Extract the [X, Y] coordinate from the center of the cell holding the provided text.  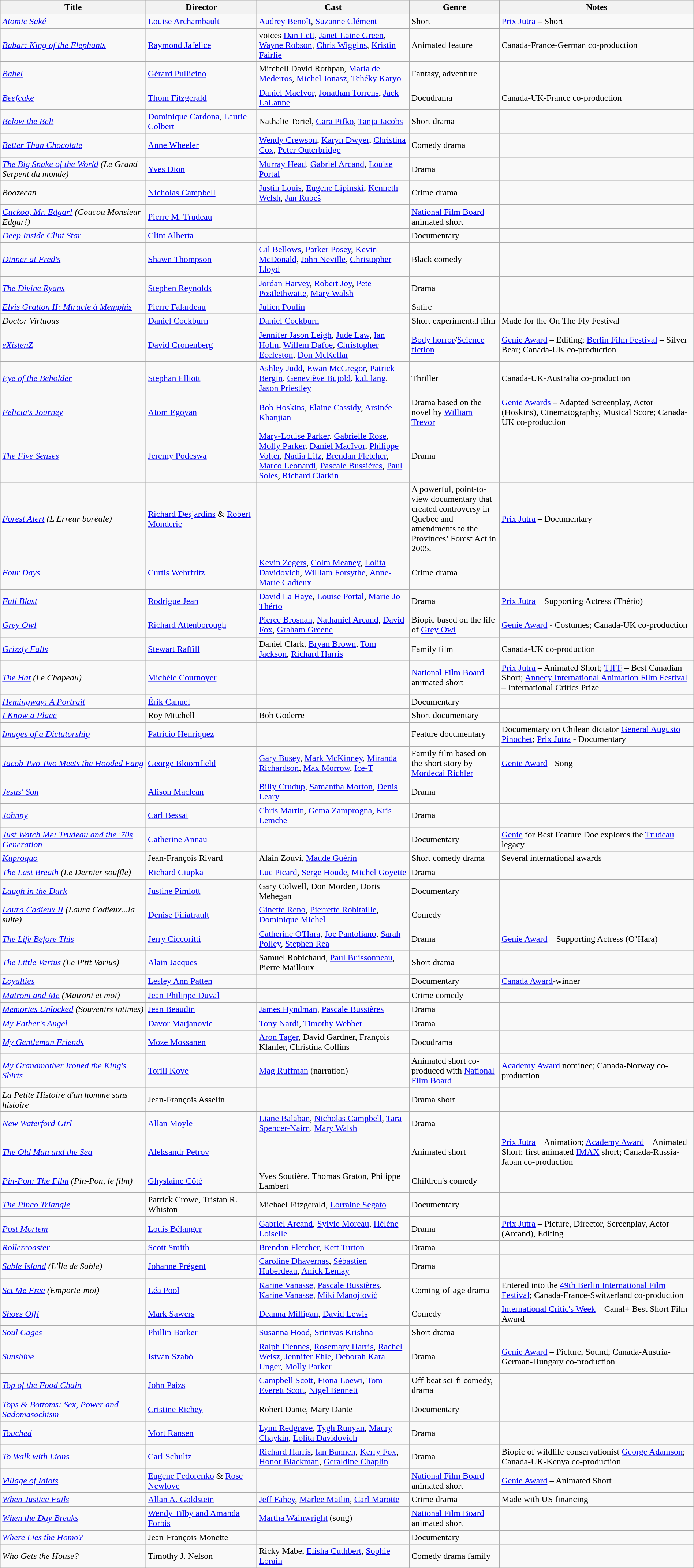
Pierce Brosnan, Nathaniel Arcand, David Fox, Graham Greene [333, 625]
Biopic based on the life of Grey Owl [454, 625]
Short experimental film [454, 321]
Stewart Raffill [201, 649]
Jerry Ciccoritti [201, 938]
Nicholas Campbell [201, 193]
Comedy drama family [454, 1556]
New Waterford Girl [73, 1124]
Richard Ciupka [201, 872]
Genre [454, 7]
Carl Bessai [201, 815]
Brendan Fletcher, Kett Turton [333, 1247]
Rodrigue Jean [201, 601]
Family film [454, 649]
Rollercoaster [73, 1247]
Short comedy drama [454, 858]
Ginette Reno, Pierrette Robitaille, Dominique Michel [333, 915]
Genie Award – Animated Short [597, 1480]
Stephan Elliott [201, 378]
My Grandmother Ironed the King's Shirts [73, 1071]
Short [454, 21]
Lesley Ann Patten [201, 981]
Family film based on the short story by Mordecai Richler [454, 763]
Matroni and Me (Matroni et moi) [73, 995]
Genie Awards – Adapted Screenplay, Actor (Hoskins), Cinematography, Musical Score; Canada-UK co-production [597, 412]
Cristine Richey [201, 1409]
Alain Jacques [201, 963]
Audrey Benoît, Suzanne Clément [333, 21]
Michael Fitzgerald, Lorraine Segato [333, 1205]
Jordan Harvey, Robert Joy, Pete Postlethwaite, Mary Walsh [333, 288]
Just Watch Me: Trudeau and the '70s Generation [73, 840]
Thom Fitzgerald [201, 97]
Eugene Fedorenko & Rose Newlove [201, 1480]
Tops & Bottoms: Sex, Power and Sadomasochism [73, 1409]
Shoes Off! [73, 1314]
Sunshine [73, 1356]
Memories Unlocked (Souvenirs intimes) [73, 1009]
Jean-François Rivard [201, 858]
Eye of the Beholder [73, 378]
Karine Vanasse, Pascale Bussières, Karine Vanasse, Miki Manojlović [333, 1290]
Liane Balaban, Nicholas Campbell, Tara Spencer-Nairn, Mary Walsh [333, 1124]
Ashley Judd, Ewan McGregor, Patrick Bergin, Geneviève Bujold, k.d. lang, Jason Priestley [333, 378]
Set Me Free (Emporte-moi) [73, 1290]
Deanna Milligan, David Lewis [333, 1314]
Genie Award – Picture, Sound; Canada-Austria-German-Hungary co-production [597, 1356]
Director [201, 7]
Prix Jutra – Short [597, 21]
Justin Louis, Eugene Lipinski, Kenneth Welsh, Jan Rubeš [333, 193]
Jacob Two Two Meets the Hooded Fang [73, 763]
Dinner at Fred's [73, 259]
Jean-François Asselin [201, 1100]
Richard Attenborough [201, 625]
Jean-François Monette [201, 1537]
Jeff Fahey, Marlee Matlin, Carl Marotte [333, 1500]
My Gentleman Friends [73, 1042]
Nathalie Toriel, Cara Pifko, Tanja Jacobs [333, 122]
Gary Busey, Mark McKinney, Miranda Richardson, Max Morrow, Ice-T [333, 763]
The Hat (Le Chapeau) [73, 677]
James Hyndman, Pascale Bussières [333, 1009]
Canada-France-German co-production [597, 45]
My Father's Angel [73, 1023]
Made for the On The Fly Festival [597, 321]
Gabriel Arcand, Sylvie Moreau, Hélène Loiselle [333, 1228]
Several international awards [597, 858]
Anne Wheeler [201, 145]
Canada-UK-Australia co-production [597, 378]
Carl Schultz [201, 1457]
Daniel MacIvor, Jonathan Torrens, Jack LaLanne [333, 97]
Chris Martin, Gema Zamprogna, Kris Lemche [333, 815]
Michèle Cournoyer [201, 677]
Sable Island (L'Île de Sable) [73, 1266]
George Bloomfield [201, 763]
Kevin Zegers, Colm Meaney, Lolita Davidovich, William Forsythe, Anne-Marie Cadieux [333, 572]
Robert Dante, Mary Dante [333, 1409]
Prix Jutra – Picture, Director, Screenplay, Actor (Arcand), Editing [597, 1228]
Genie for Best Feature Doc explores the Trudeau legacy [597, 840]
Animated short co-produced with National Film Board [454, 1071]
Elvis Gratton II: Miracle à Memphis [73, 307]
When the Day Breaks [73, 1518]
Mark Sawers [201, 1314]
John Paizs [201, 1385]
Pierre M. Trudeau [201, 217]
Loyalties [73, 981]
The Little Varius (Le P'tit Varius) [73, 963]
Pin-Pon: The Film (Pin-Pon, le film) [73, 1181]
Boozecan [73, 193]
Patricio Henríquez [201, 734]
La Petite Histoire d'un homme sans histoire [73, 1100]
Top of the Food Chain [73, 1385]
Catherine Annau [201, 840]
Animated feature [454, 45]
A powerful, point-to-view documentary that created controversy in Quebec and amendments to the Provinces’ Forest Act in 2005. [454, 519]
The Big Snake of the World (Le Grand Serpent du monde) [73, 169]
Made with US financing [597, 1500]
The Five Senses [73, 456]
When Justice Fails [73, 1500]
Jennifer Jason Leigh, Jude Law, Ian Holm, Willem Dafoe, Christopher Eccleston, Don McKellar [333, 345]
Léa Pool [201, 1290]
Jean-Philippe Duval [201, 995]
Soul Cages [73, 1333]
Touched [73, 1433]
Denise Filiatrault [201, 915]
Drama based on the novel by William Trevor [454, 412]
Mitchell David Rothpan, Maria de Medeiros, Michel Jonasz, Tchéky Karyo [333, 74]
Forest Alert (L'Erreur boréale) [73, 519]
Drama short [454, 1100]
Atomic Saké [73, 21]
Feature documentary [454, 734]
Samuel Robichaud, Paul Buissonneau, Pierre Mailloux [333, 963]
Moze Mossanen [201, 1042]
Alain Zouvi, Maude Guérin [333, 858]
Bob Goderre [333, 715]
Cast [333, 7]
Village of Idiots [73, 1480]
Phillip Barker [201, 1333]
Who Gets the House? [73, 1556]
Wendy Crewson, Karyn Dwyer, Christina Cox, Peter Outerbridge [333, 145]
I Know a Place [73, 715]
Crime comedy [454, 995]
David La Haye, Louise Portal, Marie-Jo Thério [333, 601]
Davor Marjanovic [201, 1023]
Luc Picard, Serge Houde, Michel Goyette [333, 872]
International Critic's Week – Canal+ Best Short Film Award [597, 1314]
Fantasy, adventure [454, 74]
Daniel Clark, Bryan Brown, Tom Jackson, Richard Harris [333, 649]
Susanna Hood, Srinivas Krishna [333, 1333]
Full Blast [73, 601]
Canada-UK-France co-production [597, 97]
The Life Before This [73, 938]
Clint Alberta [201, 235]
Bob Hoskins, Elaine Cassidy, Arsinée Khanjian [333, 412]
Prix Jutra – Documentary [597, 519]
Short documentary [454, 715]
The Last Breath (Le Dernier souffle) [73, 872]
Shawn Thompson [201, 259]
Hemingway: A Portrait [73, 701]
Babel [73, 74]
Canada-UK co-production [597, 649]
Dominique Cardona, Laurie Colbert [201, 122]
Allan A. Goldstein [201, 1500]
To Walk with Lions [73, 1457]
Animated short [454, 1152]
István Szabó [201, 1356]
Kuproquo [73, 858]
Curtis Wehrfritz [201, 572]
Babar: King of the Elephants [73, 45]
Gérard Pullicino [201, 74]
The Pinco Triangle [73, 1205]
voices Dan Lett, Janet-Laine Green, Wayne Robson, Chris Wiggins, Kristin Fairlie [333, 45]
The Old Man and the Sea [73, 1152]
Cuckoo, Mr. Edgar! (Coucou Monsieur Edgar!) [73, 217]
Stephen Reynolds [201, 288]
Johanne Prégent [201, 1266]
Campbell Scott, Fiona Loewi, Tom Everett Scott, Nigel Bennett [333, 1385]
Genie Award – Editing; Berlin Film Festival – Silver Bear; Canada-UK co-production [597, 345]
Title [73, 7]
Genie Award – Supporting Actress (O’Hara) [597, 938]
Documentary on Chilean dictator General Augusto Pinochet; Prix Jutra - Documentary [597, 734]
Torill Kove [201, 1071]
Roy Mitchell [201, 715]
Scott Smith [201, 1247]
Ricky Mabe, Elisha Cuthbert, Sophie Lorain [333, 1556]
Children's comedy [454, 1181]
Jeremy Podeswa [201, 456]
Gary Colwell, Don Morden, Doris Mehegan [333, 891]
Tony Nardi, Timothy Webber [333, 1023]
Laura Cadieux II (Laura Cadieux...la suite) [73, 915]
Body horror/Science fiction [454, 345]
Gil Bellows, Parker Posey, Kevin McDonald, John Neville, Christopher Lloyd [333, 259]
Coming-of-age drama [454, 1290]
Atom Egoyan [201, 412]
David Cronenberg [201, 345]
Érik Canuel [201, 701]
Below the Belt [73, 122]
Murray Head, Gabriel Arcand, Louise Portal [333, 169]
Where Lies the Homo? [73, 1537]
Johnny [73, 815]
Beefcake [73, 97]
Allan Moyle [201, 1124]
Billy Crudup, Samantha Morton, Denis Leary [333, 792]
Julien Poulin [333, 307]
Catherine O'Hara, Joe Pantoliano, Sarah Polley, Stephen Rea [333, 938]
Comedy drama [454, 145]
Louise Archambault [201, 21]
Justine Pimlott [201, 891]
Lynn Redgrave, Tygh Runyan, Maury Chaykin, Lolita Davidovich [333, 1433]
Genie Award - Costumes; Canada-UK co-production [597, 625]
Louis Bélanger [201, 1228]
Raymond Jafelice [201, 45]
Timothy J. Nelson [201, 1556]
Prix Jutra – Animation; Academy Award – Animated Short; first animated IMAX short; Canada-Russia-Japan co-production [597, 1152]
Post Mortem [73, 1228]
Doctor Virtuous [73, 321]
Notes [597, 7]
Aleksandr Petrov [201, 1152]
Grizzly Falls [73, 649]
eXistenZ [73, 345]
Yves Dion [201, 169]
Ralph Fiennes, Rosemary Harris, Rachel Weisz, Jennifer Ehle, Deborah Kara Unger, Molly Parker [333, 1356]
Prix Jutra – Supporting Actress (Thério) [597, 601]
The Divine Ryans [73, 288]
Laugh in the Dark [73, 891]
Caroline Dhavernas, Sébastien Huberdeau, Anick Lemay [333, 1266]
Off-beat sci-fi comedy, drama [454, 1385]
Images of a Dictatorship [73, 734]
Canada Award-winner [597, 981]
Black comedy [454, 259]
Entered into the 49th Berlin International Film Festival; Canada-France-Switzerland co-production [597, 1290]
Prix Jutra – Animated Short; TIFF – Best Canadian Short; Annecy International Animation Film Festival – International Critics Prize [597, 677]
Thriller [454, 378]
Martha Wainwright (song) [333, 1518]
Better Than Chocolate [73, 145]
Ghyslaine Côté [201, 1181]
Grey Owl [73, 625]
Deep Inside Clint Star [73, 235]
Alison Maclean [201, 792]
Academy Award nominee; Canada-Norway co-production [597, 1071]
Yves Soutière, Thomas Graton, Philippe Lambert [333, 1181]
Patrick Crowe, Tristan R. Whiston [201, 1205]
Satire [454, 307]
Richard Harris, Ian Bannen, Kerry Fox, Honor Blackman, Geraldine Chaplin [333, 1457]
Mag Ruffman (narration) [333, 1071]
Jean Beaudin [201, 1009]
Four Days [73, 572]
Biopic of wildlife conservationist George Adamson; Canada-UK-Kenya co-production [597, 1457]
Wendy Tilby and Amanda Forbis [201, 1518]
Genie Award - Song [597, 763]
Jesus' Son [73, 792]
Felicia's Journey [73, 412]
Aron Tager, David Gardner, François Klanfer, Christina Collins [333, 1042]
Richard Desjardins & Robert Monderie [201, 519]
Mort Ransen [201, 1433]
Pierre Falardeau [201, 307]
